Identify which cell holds the provided text, then report its [x, y] central coordinate. 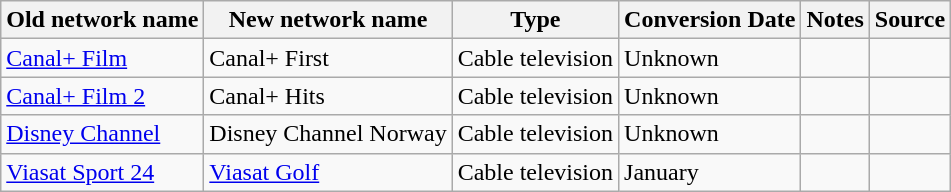
Viasat Sport 24 [102, 172]
Disney Channel Norway [328, 134]
Old network name [102, 20]
Type [535, 20]
Conversion Date [710, 20]
January [710, 172]
Canal+ First [328, 58]
Viasat Golf [328, 172]
Canal+ Film 2 [102, 96]
Source [910, 20]
Canal+ Film [102, 58]
New network name [328, 20]
Canal+ Hits [328, 96]
Notes [835, 20]
Disney Channel [102, 134]
